Return the (x, y) coordinate for the center point of the cell that contains the specified text.  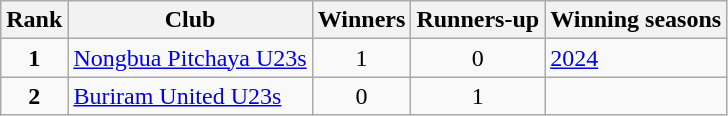
Runners-up (478, 20)
2024 (636, 58)
Winners (362, 20)
Buriram United U23s (190, 96)
Nongbua Pitchaya U23s (190, 58)
Club (190, 20)
Rank (34, 20)
2 (34, 96)
Winning seasons (636, 20)
